Scan for the cell matching the given text and deliver its (X, Y) coordinate at center. 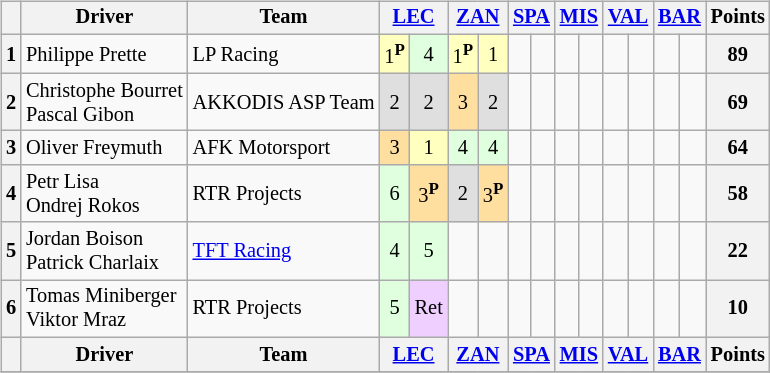
Ret (429, 309)
22 (738, 251)
10 (738, 309)
Jordan Boison Patrick Charlaix (104, 251)
Petr Lisa Ondrej Rokos (104, 194)
LP Racing (284, 54)
69 (738, 102)
Christophe Bourret Pascal Gibon (104, 102)
Tomas Miniberger Viktor Mraz (104, 309)
Oliver Freymuth (104, 148)
AKKODIS ASP Team (284, 102)
AFK Motorsport (284, 148)
58 (738, 194)
TFT Racing (284, 251)
64 (738, 148)
89 (738, 54)
Philippe Prette (104, 54)
